Output the [X, Y] coordinate of the center of the cell containing the given text.  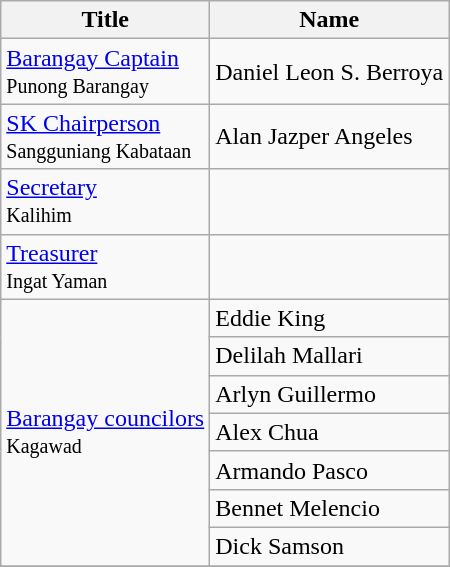
Title [106, 20]
Alex Chua [330, 432]
Delilah Mallari [330, 356]
Armando Pasco [330, 470]
Arlyn Guillermo [330, 394]
Daniel Leon S. Berroya [330, 72]
Dick Samson [330, 546]
Bennet Melencio [330, 508]
Alan Jazper Angeles [330, 136]
Barangay CaptainPunong Barangay [106, 72]
Barangay councilorsKagawad [106, 432]
TreasurerIngat Yaman [106, 266]
SK ChairpersonSangguniang Kabataan [106, 136]
SecretaryKalihim [106, 202]
Eddie King [330, 318]
Name [330, 20]
